Provide the (X, Y) coordinate of the cell's center where the given text is located.  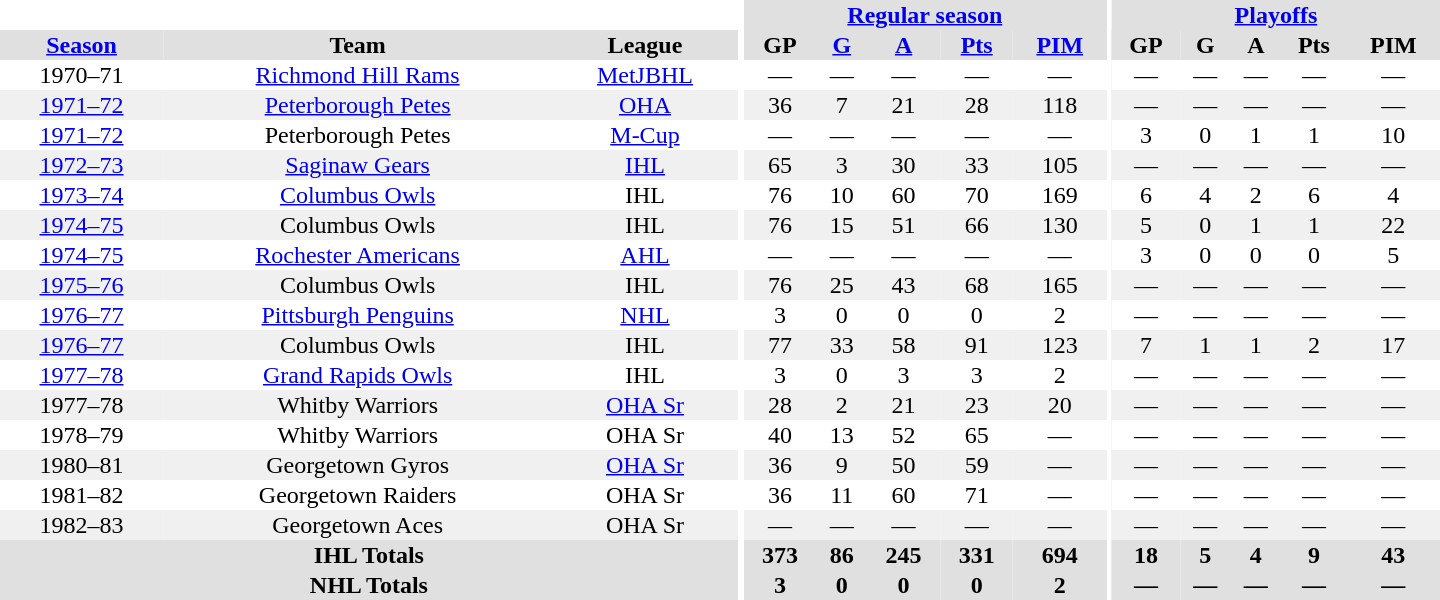
66 (976, 225)
1975–76 (82, 285)
Regular season (924, 15)
123 (1060, 345)
50 (904, 465)
51 (904, 225)
694 (1060, 555)
130 (1060, 225)
OHA (645, 105)
331 (976, 555)
105 (1060, 165)
68 (976, 285)
1972–73 (82, 165)
25 (842, 285)
Rochester Americans (358, 255)
M-Cup (645, 135)
Georgetown Raiders (358, 495)
23 (976, 405)
77 (780, 345)
1981–82 (82, 495)
22 (1394, 225)
91 (976, 345)
NHL (645, 315)
15 (842, 225)
118 (1060, 105)
71 (976, 495)
20 (1060, 405)
373 (780, 555)
165 (1060, 285)
MetJBHL (645, 75)
70 (976, 195)
17 (1394, 345)
30 (904, 165)
169 (1060, 195)
86 (842, 555)
Georgetown Aces (358, 525)
Richmond Hill Rams (358, 75)
1970–71 (82, 75)
1973–74 (82, 195)
59 (976, 465)
18 (1146, 555)
Team (358, 45)
AHL (645, 255)
Georgetown Gyros (358, 465)
Pittsburgh Penguins (358, 315)
52 (904, 435)
58 (904, 345)
11 (842, 495)
1978–79 (82, 435)
Season (82, 45)
Playoffs (1276, 15)
Saginaw Gears (358, 165)
1982–83 (82, 525)
1980–81 (82, 465)
245 (904, 555)
40 (780, 435)
League (645, 45)
NHL Totals (369, 585)
13 (842, 435)
IHL Totals (369, 555)
Grand Rapids Owls (358, 375)
